Provide the (X, Y) coordinate of the cell's center where the given text is located.  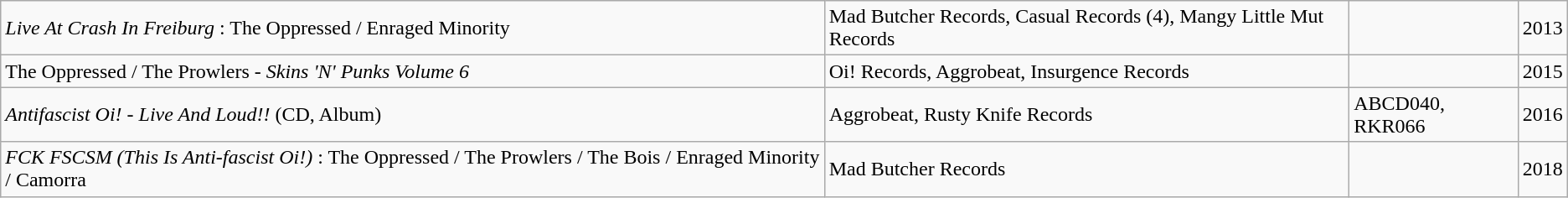
Mad Butcher Records (1087, 169)
2016 (1543, 114)
2015 (1543, 71)
2013 (1543, 29)
Oi! Records, Aggrobeat, Insurgence Records (1087, 71)
The Oppressed / The Prowlers - Skins 'N' Punks Volume 6 (412, 71)
2018 (1543, 169)
Live At Crash In Freiburg : The Oppressed / Enraged Minority (412, 29)
Aggrobeat, Rusty Knife Records (1087, 114)
ABCD040, RKR066 (1434, 114)
Mad Butcher Records, Casual Records (4), Mangy Little Mut Records (1087, 29)
Antifascist Oi! - Live And Loud!! (CD, Album) (412, 114)
FCK FSCSM (This Is Anti-fascist Oi!) : The Oppressed / The Prowlers / The Bois / Enraged Minority / Camorra (412, 169)
